Return the [x, y] coordinate for the center point of the cell that contains the specified text.  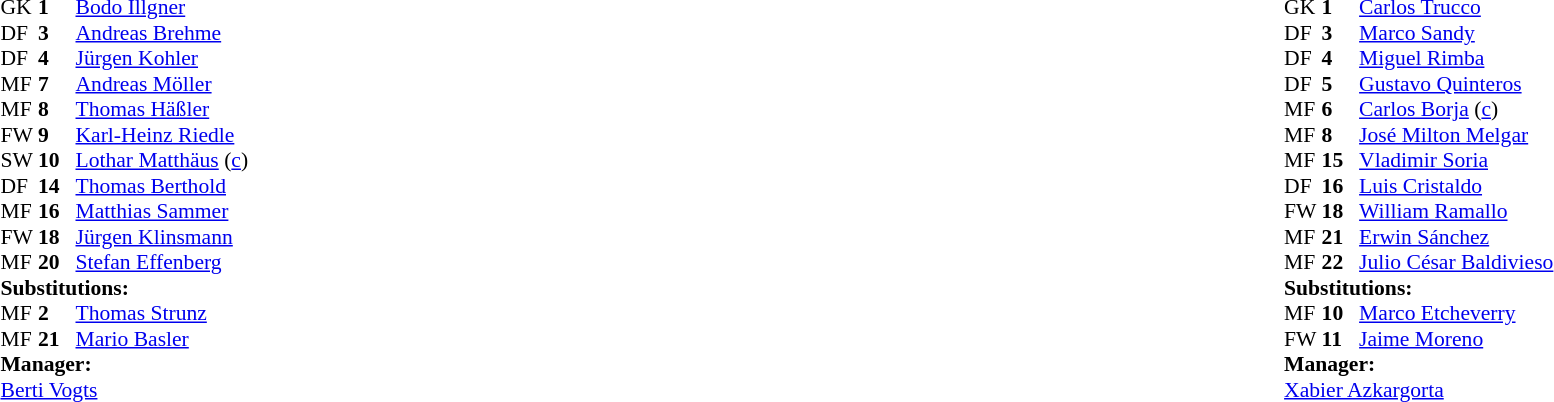
Luis Cristaldo [1456, 186]
Jürgen Klinsmann [162, 237]
2 [57, 313]
Erwin Sánchez [1456, 237]
Thomas Berthold [162, 186]
22 [1341, 263]
7 [57, 84]
Stefan Effenberg [162, 263]
Vladimir Soria [1456, 161]
William Ramallo [1456, 211]
Carlos Borja (c) [1456, 109]
Miguel Rimba [1456, 59]
Marco Etcheverry [1456, 313]
Gustavo Quinteros [1456, 84]
Andreas Möller [162, 84]
Lothar Matthäus (c) [162, 161]
Karl-Heinz Riedle [162, 135]
SW [19, 161]
Jürgen Kohler [162, 59]
Julio César Baldivieso [1456, 263]
5 [1341, 84]
9 [57, 135]
20 [57, 263]
Thomas Strunz [162, 313]
José Milton Melgar [1456, 135]
Marco Sandy [1456, 33]
6 [1341, 109]
15 [1341, 161]
Thomas Häßler [162, 109]
Mario Basler [162, 339]
Matthias Sammer [162, 211]
14 [57, 186]
Andreas Brehme [162, 33]
11 [1341, 339]
Jaime Moreno [1456, 339]
